Locate the cell with the specified text and output its [X, Y] center coordinate. 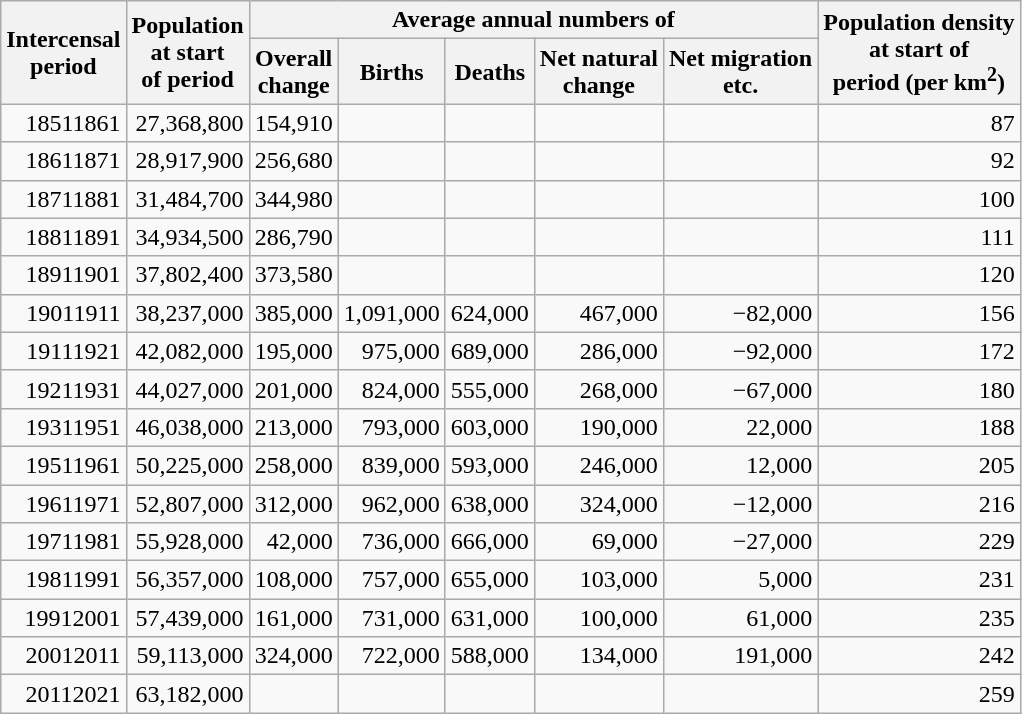
44,027,000 [188, 389]
286,790 [294, 237]
18711881 [64, 199]
−12,000 [740, 503]
18811891 [64, 237]
120 [919, 275]
731,000 [392, 618]
593,000 [490, 465]
603,000 [490, 427]
37,802,400 [188, 275]
63,182,000 [188, 694]
555,000 [490, 389]
31,484,700 [188, 199]
−92,000 [740, 351]
242 [919, 656]
975,000 [392, 351]
42,000 [294, 542]
190,000 [598, 427]
231 [919, 580]
92 [919, 161]
42,082,000 [188, 351]
624,000 [490, 313]
1,091,000 [392, 313]
156 [919, 313]
−67,000 [740, 389]
268,000 [598, 389]
20012011 [64, 656]
216 [919, 503]
631,000 [490, 618]
Population at start of period [188, 52]
Net migrationetc. [740, 72]
5,000 [740, 580]
100,000 [598, 618]
103,000 [598, 580]
−27,000 [740, 542]
19711981 [64, 542]
Overall change [294, 72]
757,000 [392, 580]
655,000 [490, 580]
638,000 [490, 503]
18611871 [64, 161]
111 [919, 237]
55,928,000 [188, 542]
793,000 [392, 427]
87 [919, 123]
246,000 [598, 465]
12,000 [740, 465]
38,237,000 [188, 313]
962,000 [392, 503]
161,000 [294, 618]
46,038,000 [188, 427]
Average annual numbers of [534, 20]
256,680 [294, 161]
205 [919, 465]
28,917,900 [188, 161]
839,000 [392, 465]
19311951 [64, 427]
Births [392, 72]
59,113,000 [188, 656]
56,357,000 [188, 580]
180 [919, 389]
19511961 [64, 465]
108,000 [294, 580]
373,580 [294, 275]
Population density at start of period (per km2) [919, 52]
312,000 [294, 503]
18511861 [64, 123]
286,000 [598, 351]
235 [919, 618]
824,000 [392, 389]
22,000 [740, 427]
134,000 [598, 656]
201,000 [294, 389]
195,000 [294, 351]
69,000 [598, 542]
19811991 [64, 580]
34,934,500 [188, 237]
154,910 [294, 123]
172 [919, 351]
19111921 [64, 351]
722,000 [392, 656]
588,000 [490, 656]
344,980 [294, 199]
736,000 [392, 542]
689,000 [490, 351]
19011911 [64, 313]
666,000 [490, 542]
213,000 [294, 427]
Net natural change [598, 72]
20112021 [64, 694]
−82,000 [740, 313]
50,225,000 [188, 465]
Deaths [490, 72]
100 [919, 199]
19912001 [64, 618]
52,807,000 [188, 503]
Intercensal period [64, 52]
229 [919, 542]
27,368,800 [188, 123]
467,000 [598, 313]
57,439,000 [188, 618]
385,000 [294, 313]
188 [919, 427]
19611971 [64, 503]
258,000 [294, 465]
19211931 [64, 389]
191,000 [740, 656]
259 [919, 694]
18911901 [64, 275]
61,000 [740, 618]
